For the text-containing cell, return its midpoint in (x, y) coordinate format. 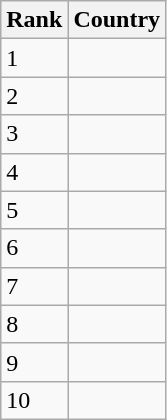
7 (34, 286)
4 (34, 172)
9 (34, 362)
3 (34, 134)
6 (34, 248)
10 (34, 400)
8 (34, 324)
2 (34, 96)
1 (34, 58)
5 (34, 210)
Rank (34, 20)
Country (117, 20)
